Return (x, y) of the center of cell containing provided text 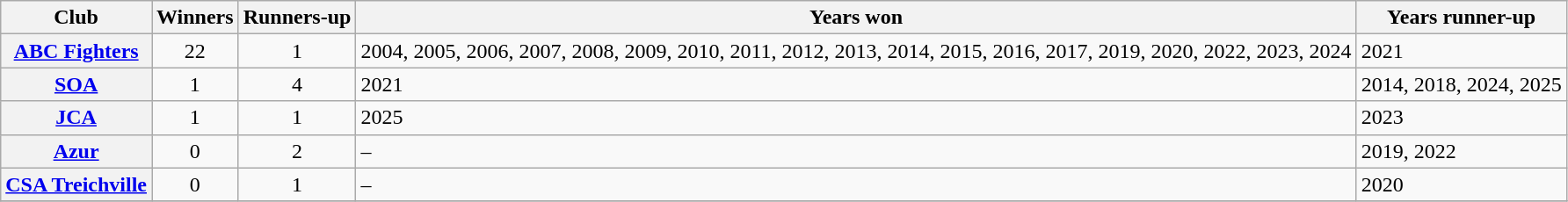
Azur (76, 151)
2020 (1461, 184)
22 (195, 51)
4 (297, 84)
2004, 2005, 2006, 2007, 2008, 2009, 2010, 2011, 2012, 2013, 2014, 2015, 2016, 2017, 2019, 2020, 2022, 2023, 2024 (856, 51)
Years runner-up (1461, 18)
SOA (76, 84)
Winners (195, 18)
2 (297, 151)
2019, 2022 (1461, 151)
Years won (856, 18)
2014, 2018, 2024, 2025 (1461, 84)
JCA (76, 118)
Runners-up (297, 18)
Club (76, 18)
2023 (1461, 118)
2025 (856, 118)
CSA Treichville (76, 184)
ABC Fighters (76, 51)
